For the text-containing cell, return its midpoint in [x, y] coordinate format. 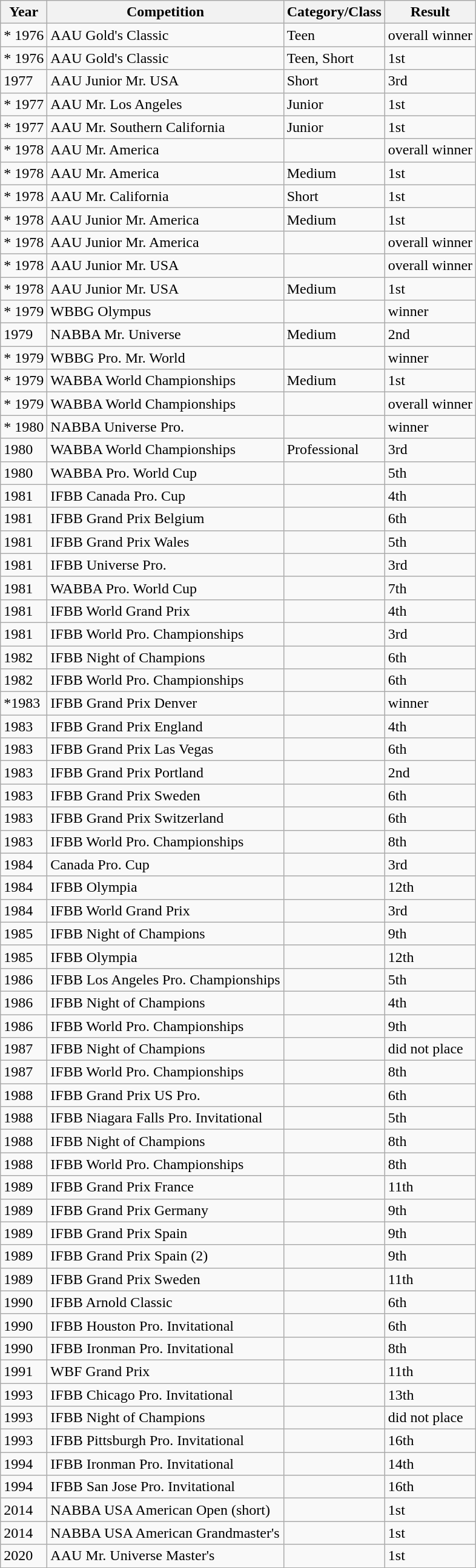
1991 [24, 1371]
1979 [24, 335]
Teen, Short [334, 58]
IFBB Grand Prix Denver [165, 703]
IFBB Chicago Pro. Invitational [165, 1394]
WBBG Pro. Mr. World [165, 358]
NABBA USA American Grandmaster's [165, 1533]
Year [24, 12]
NABBA Mr. Universe [165, 335]
7th [430, 588]
IFBB Grand Prix Belgium [165, 519]
IFBB Arnold Classic [165, 1302]
IFBB Grand Prix Wales [165, 542]
IFBB Pittsburgh Pro. Invitational [165, 1441]
IFBB Grand Prix France [165, 1187]
IFBB Grand Prix Spain [165, 1233]
IFBB Grand Prix Switzerland [165, 819]
NABBA Universe Pro. [165, 427]
IFBB Universe Pro. [165, 565]
NABBA USA American Open (short) [165, 1510]
IFBB Canada Pro. Cup [165, 496]
AAU Mr. California [165, 196]
14th [430, 1464]
Professional [334, 450]
IFBB San Jose Pro. Invitational [165, 1487]
Competition [165, 12]
IFBB Grand Prix US Pro. [165, 1095]
AAU Mr. Los Angeles [165, 104]
IFBB Grand Prix Las Vegas [165, 749]
Category/Class [334, 12]
AAU Mr. Universe Master's [165, 1556]
WBBG Olympus [165, 312]
IFBB Houston Pro. Invitational [165, 1325]
2020 [24, 1556]
Canada Pro. Cup [165, 865]
IFBB Grand Prix Germany [165, 1210]
IFBB Grand Prix England [165, 726]
AAU Mr. Southern California [165, 127]
IFBB Grand Prix Portland [165, 772]
WBF Grand Prix [165, 1371]
*1983 [24, 703]
Result [430, 12]
* 1980 [24, 427]
IFBB Los Angeles Pro. Championships [165, 980]
Teen [334, 35]
IFBB Niagara Falls Pro. Invitational [165, 1118]
1977 [24, 81]
IFBB Grand Prix Spain (2) [165, 1256]
13th [430, 1394]
